For the text-containing cell, return its midpoint in (X, Y) coordinate format. 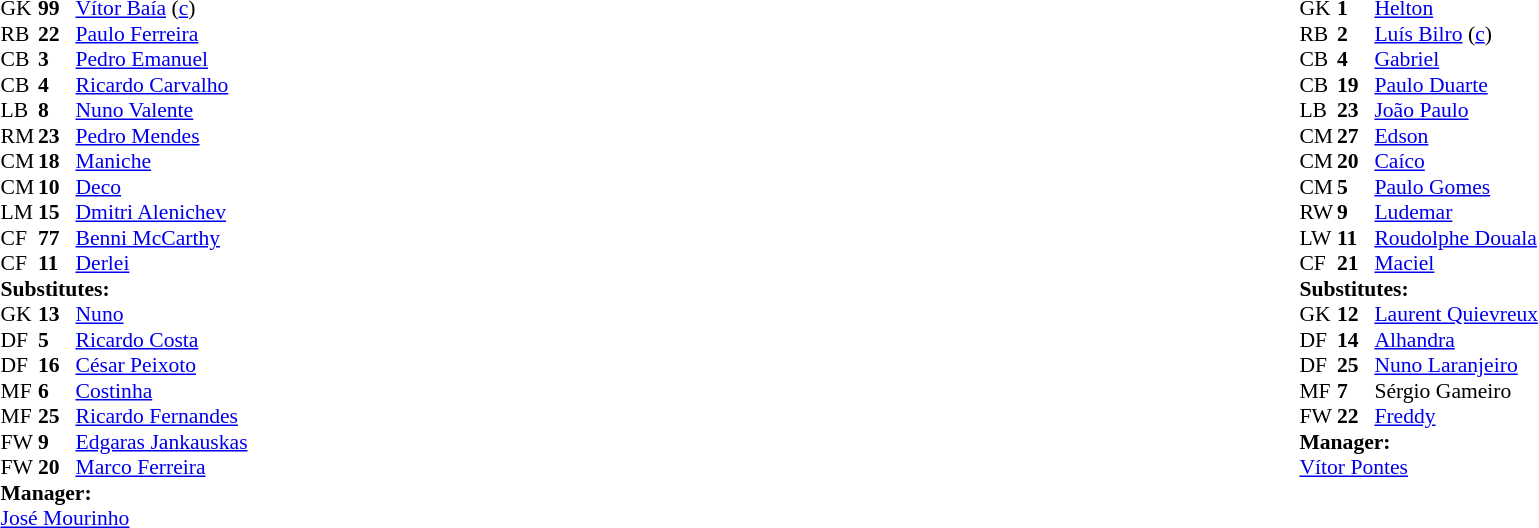
Pedro Mendes (162, 136)
19 (1356, 85)
Roudolphe Douala (1456, 238)
Vítor Pontes (1418, 467)
Marco Ferreira (162, 467)
15 (57, 213)
Gabriel (1456, 59)
Costinha (162, 391)
Edgaras Jankauskas (162, 442)
Maniche (162, 161)
Freddy (1456, 417)
Sérgio Gameiro (1456, 391)
Derlei (162, 263)
RW (1318, 213)
Paulo Ferreira (162, 34)
Edson (1456, 136)
Alhandra (1456, 340)
Paulo Duarte (1456, 85)
Deco (162, 187)
César Peixoto (162, 365)
27 (1356, 136)
Caíco (1456, 161)
13 (57, 315)
Ricardo Carvalho (162, 85)
77 (57, 238)
LM (19, 213)
7 (1356, 391)
18 (57, 161)
16 (57, 365)
Luís Bilro (c) (1456, 34)
10 (57, 187)
6 (57, 391)
14 (1356, 340)
Ricardo Fernandes (162, 417)
Pedro Emanuel (162, 59)
8 (57, 111)
Laurent Quievreux (1456, 315)
12 (1356, 315)
LW (1318, 238)
3 (57, 59)
Benni McCarthy (162, 238)
Nuno Valente (162, 111)
Paulo Gomes (1456, 187)
Ricardo Costa (162, 340)
RM (19, 136)
Maciel (1456, 263)
Ludemar (1456, 213)
João Paulo (1456, 111)
21 (1356, 263)
Nuno (162, 315)
2 (1356, 34)
Nuno Laranjeiro (1456, 365)
Dmitri Alenichev (162, 213)
